From the cell containing the given text, extract its center point as (x, y) coordinate. 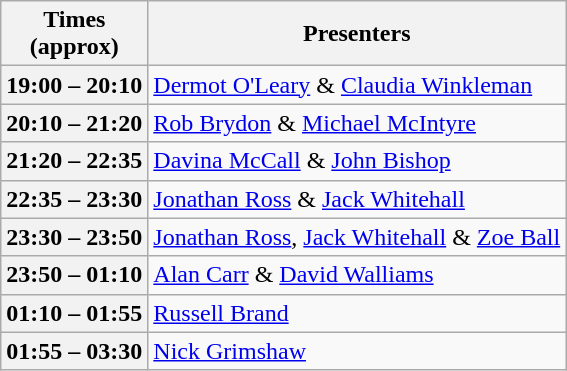
Presenters (357, 34)
Rob Brydon & Michael McIntyre (357, 123)
23:50 – 01:10 (74, 275)
Davina McCall & John Bishop (357, 161)
Alan Carr & David Walliams (357, 275)
Jonathan Ross & Jack Whitehall (357, 199)
20:10 – 21:20 (74, 123)
22:35 – 23:30 (74, 199)
Russell Brand (357, 313)
01:55 – 03:30 (74, 351)
Nick Grimshaw (357, 351)
23:30 – 23:50 (74, 237)
21:20 – 22:35 (74, 161)
19:00 – 20:10 (74, 85)
Dermot O'Leary & Claudia Winkleman (357, 85)
Times(approx) (74, 34)
Jonathan Ross, Jack Whitehall & Zoe Ball (357, 237)
01:10 – 01:55 (74, 313)
